Determine the [X, Y] coordinate at the center of the cell enclosing the given text.  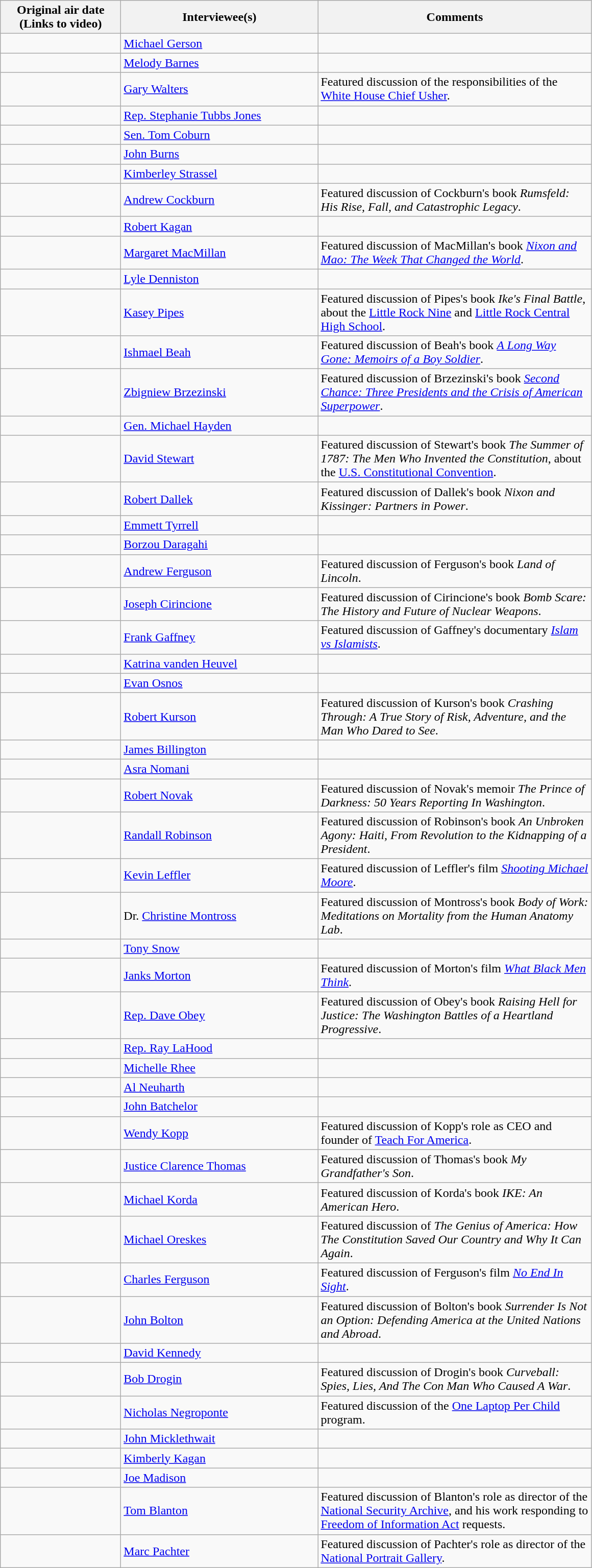
Gen. Michael Hayden [219, 426]
Sen. Tom Coburn [219, 135]
Featured discussion of Gaffney's documentary Islam vs Islamists. [455, 637]
Rep. Stephanie Tubbs Jones [219, 115]
Zbigniew Brzezinski [219, 393]
Gary Walters [219, 89]
Andrew Ferguson [219, 571]
Featured discussion of Blanton's role as director of the National Security Archive, and his work responding to Freedom of Information Act requests. [455, 1511]
Featured discussion of Bolton's book Surrender Is Not an Option: Defending America at the United Nations and Abroad. [455, 1320]
Featured discussion of Thomas's book My Grandfather's Son. [455, 1166]
Kimberly Kagan [219, 1458]
Emmett Tyrrell [219, 525]
Featured discussion of Brzezinski's book Second Chance: Three Presidents and the Crisis of American Superpower. [455, 393]
John Bolton [219, 1320]
Featured discussion of the One Laptop Per Child program. [455, 1413]
Robert Kagan [219, 226]
Joe Madison [219, 1478]
Tony Snow [219, 949]
John Batchelor [219, 1107]
Wendy Kopp [219, 1133]
Featured discussion of Ferguson's film No End In Sight. [455, 1279]
David Stewart [219, 459]
Featured discussion of Cockburn's book Rumsfeld: His Rise, Fall, and Catastrophic Legacy. [455, 200]
Joseph Cirincione [219, 604]
Borzou Daragahi [219, 545]
Kevin Leffler [219, 876]
Tom Blanton [219, 1511]
Randall Robinson [219, 836]
Featured discussion of The Genius of America: How The Constitution Saved Our Country and Why It Can Again. [455, 1239]
Featured discussion of Obey's book Raising Hell for Justice: The Washington Battles of a Heartland Progressive. [455, 1015]
Featured discussion of Montross's book Body of Work: Meditations on Mortality from the Human Anatomy Lab. [455, 916]
James Billington [219, 749]
Interviewee(s) [219, 17]
Kasey Pipes [219, 312]
Featured discussion of Morton's film What Black Men Think. [455, 975]
Featured discussion of Ferguson's book Land of Lincoln. [455, 571]
Featured discussion of Leffler's film Shooting Michael Moore. [455, 876]
Featured discussion of Stewart's book The Summer of 1787: The Men Who Invented the Constitution, about the U.S. Constitutional Convention. [455, 459]
Nicholas Negroponte [219, 1413]
Frank Gaffney [219, 637]
Al Neuharth [219, 1087]
Lyle Denniston [219, 279]
Featured discussion of Kopp's role as CEO and founder of Teach For America. [455, 1133]
David Kennedy [219, 1353]
Featured discussion of Robinson's book An Unbroken Agony: Haiti, From Revolution to the Kidnapping of a President. [455, 836]
Featured discussion of Novak's memoir The Prince of Darkness: 50 Years Reporting In Washington. [455, 795]
Featured discussion of Kurson's book Crashing Through: A True Story of Risk, Adventure, and the Man Who Dared to See. [455, 716]
Robert Dallek [219, 499]
Featured discussion of MacMillan's book Nixon and Mao: The Week That Changed the World. [455, 252]
Comments [455, 17]
Charles Ferguson [219, 1279]
Bob Drogin [219, 1379]
Margaret MacMillan [219, 252]
Rep. Ray LaHood [219, 1048]
Featured discussion of Drogin's book Curveball: Spies, Lies, And The Con Man Who Caused A War. [455, 1379]
Featured discussion of the responsibilities of the White House Chief Usher. [455, 89]
Ishmael Beah [219, 352]
Kimberley Strassel [219, 174]
Marc Pachter [219, 1551]
Michael Oreskes [219, 1239]
Michelle Rhee [219, 1068]
Featured discussion of Dallek's book Nixon and Kissinger: Partners in Power. [455, 499]
Melody Barnes [219, 63]
Dr. Christine Montross [219, 916]
Asra Nomani [219, 769]
Robert Novak [219, 795]
Evan Osnos [219, 683]
John Burns [219, 154]
Katrina vanden Heuvel [219, 664]
Justice Clarence Thomas [219, 1166]
Featured discussion of Pipes's book Ike's Final Battle, about the Little Rock Nine and Little Rock Central High School. [455, 312]
John Micklethwait [219, 1439]
Robert Kurson [219, 716]
Andrew Cockburn [219, 200]
Featured discussion of Beah's book A Long Way Gone: Memoirs of a Boy Soldier. [455, 352]
Featured discussion of Korda's book IKE: An American Hero. [455, 1199]
Original air date(Links to video) [61, 17]
Michael Korda [219, 1199]
Janks Morton [219, 975]
Rep. Dave Obey [219, 1015]
Michael Gerson [219, 43]
Featured discussion of Pachter's role as director of the National Portrait Gallery. [455, 1551]
Featured discussion of Cirincione's book Bomb Scare: The History and Future of Nuclear Weapons. [455, 604]
